Scan for the cell matching the given text and deliver its [x, y] coordinate at center. 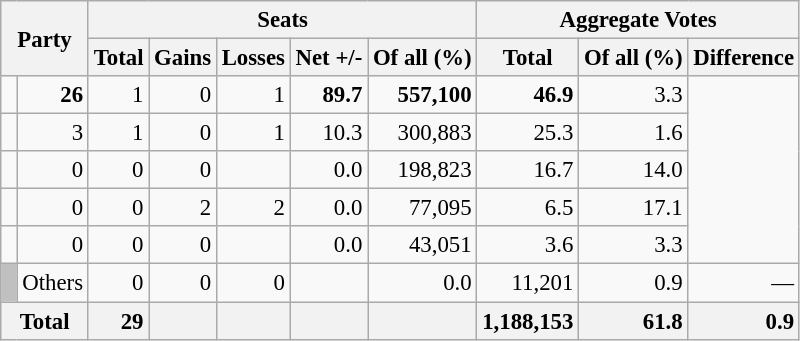
26 [52, 95]
43,051 [422, 245]
11,201 [528, 283]
46.9 [528, 95]
198,823 [422, 170]
300,883 [422, 133]
— [744, 283]
Gains [183, 58]
17.1 [634, 208]
89.7 [328, 95]
Aggregate Votes [638, 20]
14.0 [634, 170]
29 [118, 321]
10.3 [328, 133]
3.6 [528, 245]
1,188,153 [528, 321]
Losses [253, 58]
6.5 [528, 208]
61.8 [634, 321]
Others [52, 283]
Party [45, 38]
25.3 [528, 133]
77,095 [422, 208]
16.7 [528, 170]
1.6 [634, 133]
3 [52, 133]
Difference [744, 58]
Net +/- [328, 58]
Seats [282, 20]
557,100 [422, 95]
